Provide the (X, Y) coordinate of the cell's center where the given text is located.  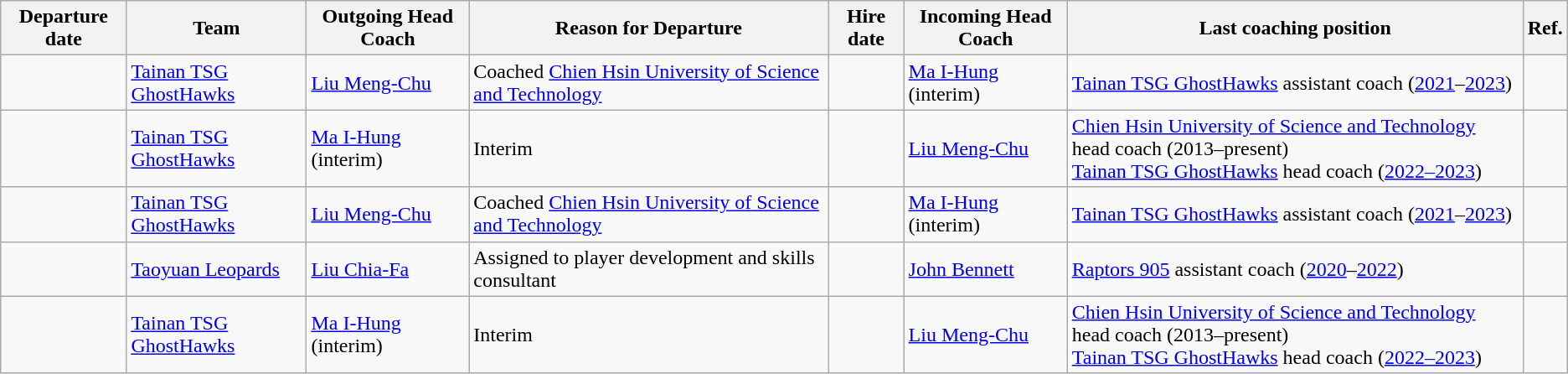
Ref. (1545, 29)
Assigned to player development and skills consultant (648, 268)
Outgoing Head Coach (388, 29)
Departure date (64, 29)
Team (216, 29)
Reason for Departure (648, 29)
Liu Chia-Fa (388, 268)
Incoming Head Coach (985, 29)
Hire date (866, 29)
Last coaching position (1295, 29)
Taoyuan Leopards (216, 268)
Raptors 905 assistant coach (2020–2022) (1295, 268)
John Bennett (985, 268)
